For the text-containing cell, return its midpoint in (X, Y) coordinate format. 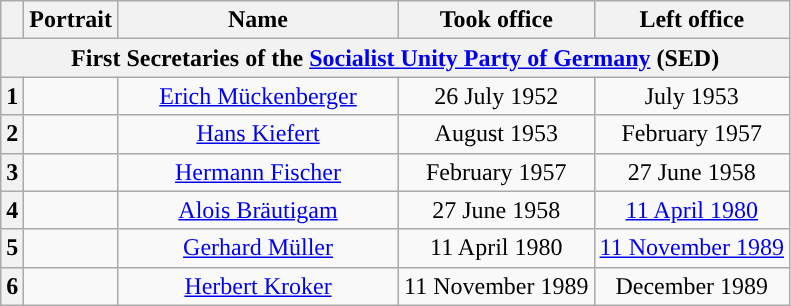
Hans Kiefert (258, 134)
Took office (496, 20)
Herbert Kroker (258, 286)
Hermann Fischer (258, 172)
Gerhard Müller (258, 248)
Portrait (71, 20)
First Secretaries of the Socialist Unity Party of Germany (SED) (396, 58)
Erich Mückenberger (258, 96)
August 1953 (496, 134)
Left office (692, 20)
3 (12, 172)
4 (12, 210)
2 (12, 134)
Name (258, 20)
26 July 1952 (496, 96)
5 (12, 248)
December 1989 (692, 286)
6 (12, 286)
July 1953 (692, 96)
1 (12, 96)
Alois Bräutigam (258, 210)
